Determine the [x, y] coordinate at the center of the cell enclosing the given text.  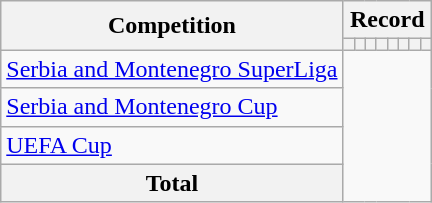
Competition [172, 26]
Record [387, 20]
Serbia and Montenegro Cup [172, 107]
Serbia and Montenegro SuperLiga [172, 69]
UEFA Cup [172, 145]
Total [172, 183]
